Find where the given text appears and provide that cell's center as (X, Y) coordinate. 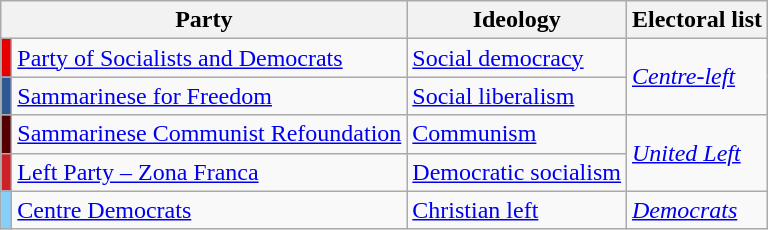
Left Party – Zona Franca (210, 172)
Communism (517, 134)
Social liberalism (517, 96)
Democrats (696, 210)
Party of Socialists and Democrats (210, 58)
Electoral list (696, 20)
Party (204, 20)
United Left (696, 153)
Democratic socialism (517, 172)
Sammarinese Communist Refoundation (210, 134)
Centre Democrats (210, 210)
Sammarinese for Freedom (210, 96)
Christian left (517, 210)
Centre-left (696, 77)
Ideology (517, 20)
Social democracy (517, 58)
